Pinpoint the cell where the given text exists, returning its (X, Y) midpoint coordinate. 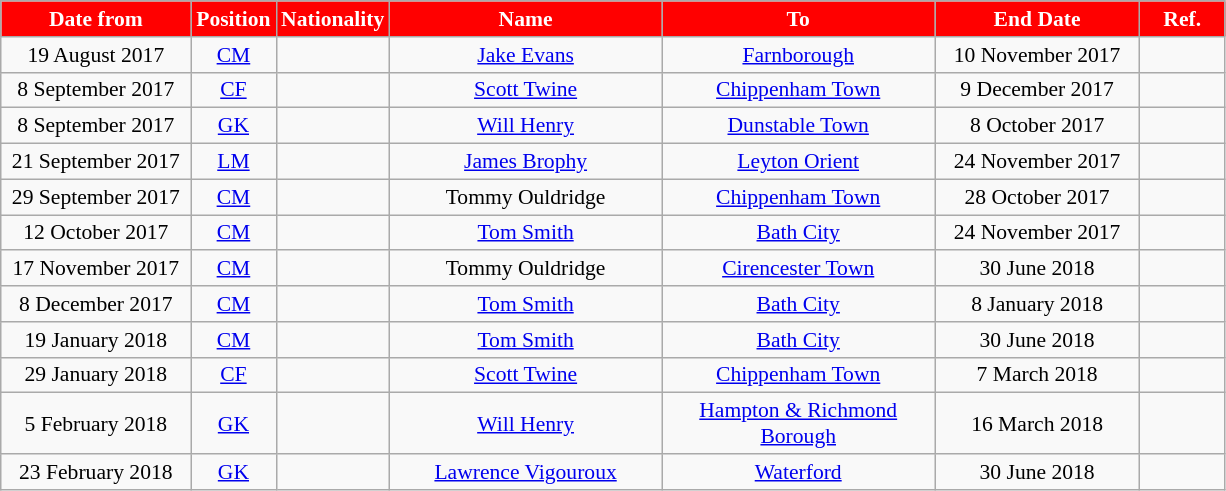
James Brophy (526, 162)
19 January 2018 (96, 340)
LM (234, 162)
17 November 2017 (96, 269)
10 November 2017 (1038, 55)
28 October 2017 (1038, 197)
Farnborough (798, 55)
End Date (1038, 19)
Ref. (1182, 19)
29 September 2017 (96, 197)
5 February 2018 (96, 424)
29 January 2018 (96, 375)
19 August 2017 (96, 55)
7 March 2018 (1038, 375)
Leyton Orient (798, 162)
Cirencester Town (798, 269)
Waterford (798, 472)
Position (234, 19)
8 December 2017 (96, 304)
Hampton & Richmond Borough (798, 424)
Lawrence Vigouroux (526, 472)
9 December 2017 (1038, 90)
8 October 2017 (1038, 126)
Date from (96, 19)
Jake Evans (526, 55)
8 January 2018 (1038, 304)
16 March 2018 (1038, 424)
Name (526, 19)
12 October 2017 (96, 233)
23 February 2018 (96, 472)
Nationality (332, 19)
Dunstable Town (798, 126)
To (798, 19)
21 September 2017 (96, 162)
